Find where the given text appears and provide that cell's center as (X, Y) coordinate. 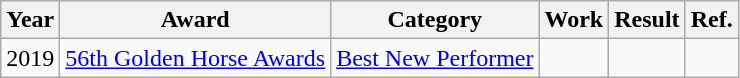
Category (435, 20)
Work (574, 20)
2019 (30, 58)
Award (196, 20)
Best New Performer (435, 58)
56th Golden Horse Awards (196, 58)
Result (647, 20)
Year (30, 20)
Ref. (712, 20)
